Find where the given text appears and provide that cell's center as (x, y) coordinate. 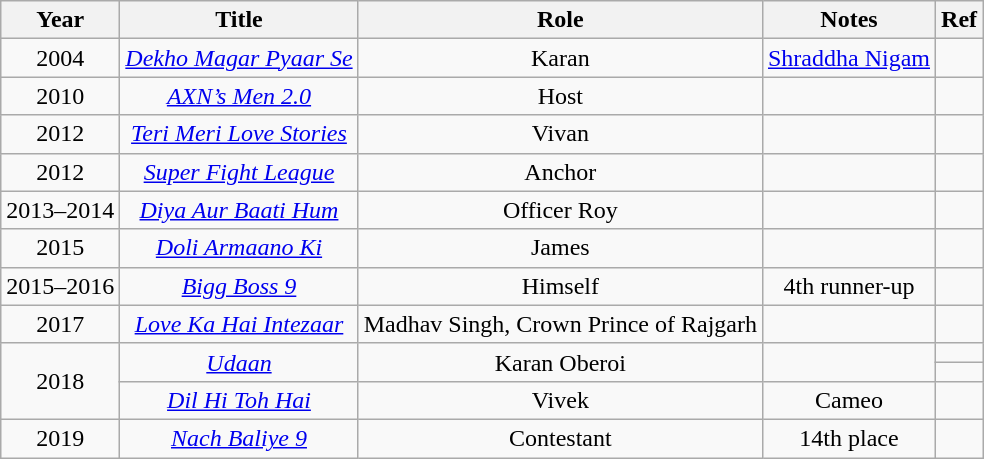
Title (239, 20)
2017 (60, 324)
14th place (848, 438)
Vivek (560, 400)
Year (60, 20)
Madhav Singh, Crown Prince of Rajgarh (560, 324)
Role (560, 20)
Karan (560, 58)
Shraddha Nigam (848, 58)
2010 (60, 96)
Vivan (560, 134)
Diya Aur Baati Hum (239, 210)
2015–2016 (60, 286)
Host (560, 96)
2015 (60, 248)
2018 (60, 381)
Himself (560, 286)
Love Ka Hai Intezaar (239, 324)
James (560, 248)
2013–2014 (60, 210)
Karan Oberoi (560, 362)
Dekho Magar Pyaar Se (239, 58)
Anchor (560, 172)
Doli Armaano Ki (239, 248)
Ref (960, 20)
Contestant (560, 438)
Officer Roy (560, 210)
Teri Meri Love Stories (239, 134)
2019 (60, 438)
Nach Baliye 9 (239, 438)
Dil Hi Toh Hai (239, 400)
4th runner-up (848, 286)
Notes (848, 20)
Cameo (848, 400)
AXN’s Men 2.0 (239, 96)
Super Fight League (239, 172)
Bigg Boss 9 (239, 286)
Udaan (239, 362)
2004 (60, 58)
